Identify which cell holds the provided text, then report its (x, y) central coordinate. 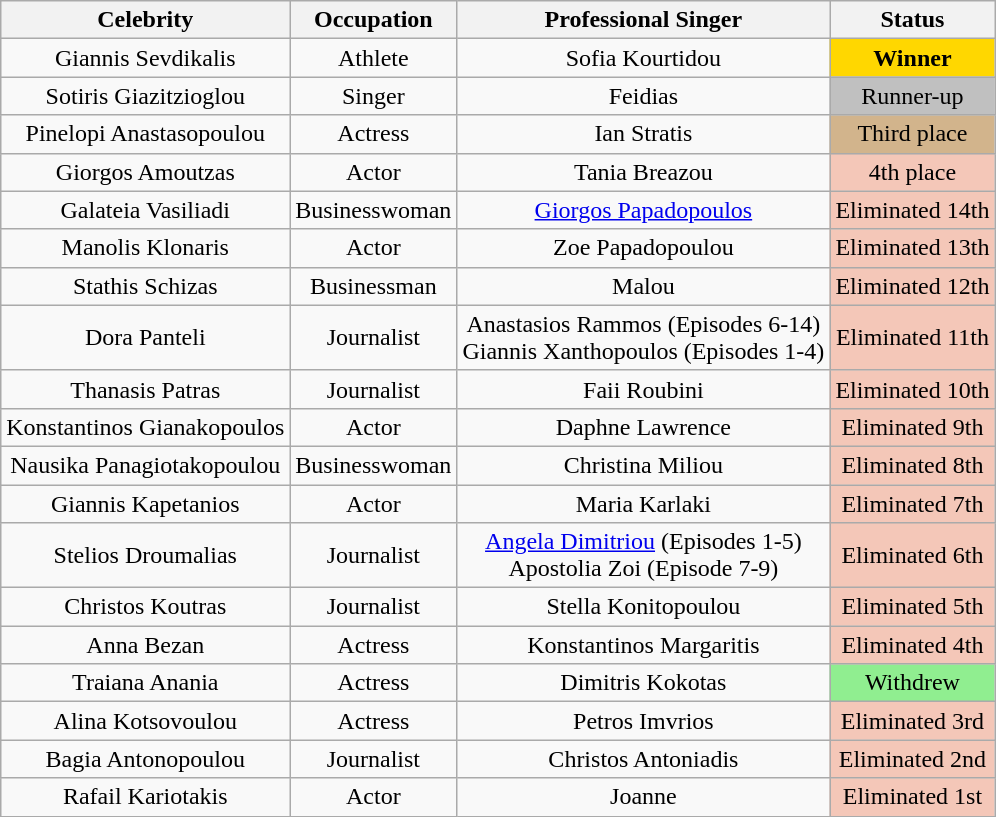
Ian Stratis (644, 134)
Anna Bezan (146, 645)
Giannis Kapetanios (146, 503)
Athlete (374, 58)
Eliminated 14th (912, 210)
Traiana Anania (146, 683)
Stella Konitopoulou (644, 607)
Christina Miliou (644, 465)
Eliminated 12th (912, 286)
Faii Roubini (644, 389)
Anastasios Rammos (Episodes 6-14)Giannis Xanthopoulos (Episodes 1-4) (644, 338)
Eliminated 2nd (912, 759)
Sofia Kourtidou (644, 58)
Eliminated 5th (912, 607)
Winner (912, 58)
Malou (644, 286)
Rafail Kariotakis (146, 797)
Eliminated 6th (912, 556)
Daphne Lawrence (644, 427)
Nausika Panagiotakopoulou (146, 465)
Withdrew (912, 683)
Konstantinos Gianakopoulos (146, 427)
Eliminated 7th (912, 503)
Giorgos Amoutzas (146, 172)
Runner-up (912, 96)
Eliminated 9th (912, 427)
Pinelopi Anastasopoulou (146, 134)
Bagia Antonopoulou (146, 759)
Occupation (374, 20)
Eliminated 3rd (912, 721)
Giorgos Papadopoulos (644, 210)
Christos Koutras (146, 607)
Stelios Droumalias (146, 556)
Angela Dimitriou (Episodes 1-5)Apostolia Zoi (Episode 7-9) (644, 556)
Eliminated 4th (912, 645)
Christos Antoniadis (644, 759)
Thanasis Patras (146, 389)
Petros Imvrios (644, 721)
Third place (912, 134)
Maria Karlaki (644, 503)
Joanne (644, 797)
Celebrity (146, 20)
Singer (374, 96)
Konstantinos Margaritis (644, 645)
Eliminated 13th (912, 248)
Giannis Sevdikalis (146, 58)
Alina Kotsovoulou (146, 721)
Dora Panteli (146, 338)
Eliminated 10th (912, 389)
Tania Breazou (644, 172)
Eliminated 8th (912, 465)
Galateia Vasiliadi (146, 210)
Sotiris Giazitzioglou (146, 96)
Eliminated 11th (912, 338)
Status (912, 20)
Feidias (644, 96)
Businessman (374, 286)
4th place (912, 172)
Eliminated 1st (912, 797)
Professional Singer (644, 20)
Stathis Schizas (146, 286)
Dimitris Kokotas (644, 683)
Manolis Klonaris (146, 248)
Zoe Papadopoulou (644, 248)
